Extract the [x, y] coordinate from the center of the cell holding the provided text.  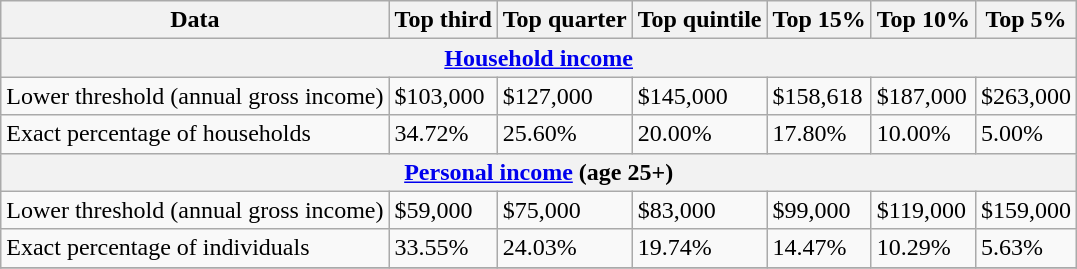
24.03% [564, 248]
33.55% [443, 248]
$83,000 [700, 210]
14.47% [819, 248]
Household income [539, 58]
5.00% [1026, 134]
$103,000 [443, 96]
20.00% [700, 134]
$145,000 [700, 96]
17.80% [819, 134]
Top 10% [923, 20]
$127,000 [564, 96]
$187,000 [923, 96]
Top third [443, 20]
$158,618 [819, 96]
$59,000 [443, 210]
$99,000 [819, 210]
$119,000 [923, 210]
$75,000 [564, 210]
Top quintile [700, 20]
34.72% [443, 134]
Exact percentage of households [195, 134]
10.29% [923, 248]
Personal income (age 25+) [539, 172]
5.63% [1026, 248]
$263,000 [1026, 96]
19.74% [700, 248]
Top quarter [564, 20]
Top 15% [819, 20]
$159,000 [1026, 210]
10.00% [923, 134]
Exact percentage of individuals [195, 248]
25.60% [564, 134]
Top 5% [1026, 20]
Data [195, 20]
